Determine the (x, y) coordinate at the center of the cell enclosing the given text.  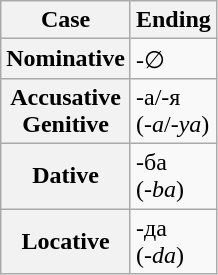
AccusativeGenitive (66, 110)
Dative (66, 176)
-а/-я(-a/-ya) (173, 110)
Ending (173, 20)
-да(-da) (173, 240)
Locative (66, 240)
-∅ (173, 59)
Nominative (66, 59)
Case (66, 20)
-ба(-ba) (173, 176)
